Scan for the cell matching the given text and deliver its (x, y) coordinate at center. 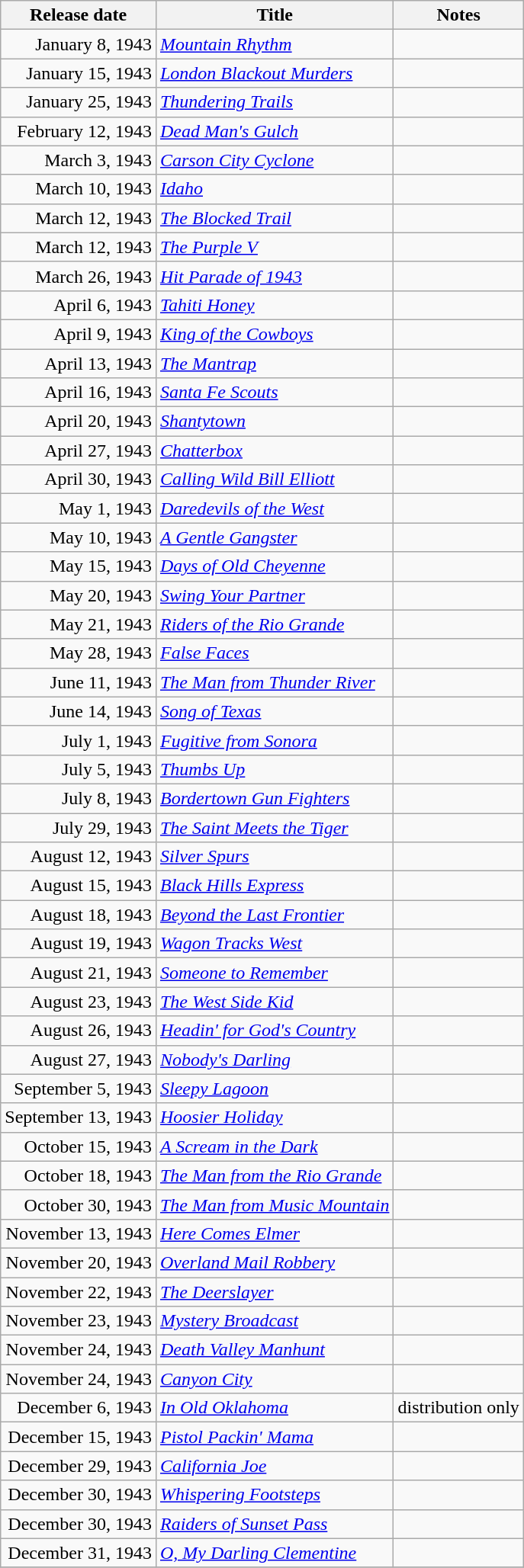
June 14, 1943 (79, 711)
Daredevils of the West (275, 508)
August 19, 1943 (79, 944)
March 3, 1943 (79, 160)
Hit Parade of 1943 (275, 276)
The Man from Thunder River (275, 682)
March 10, 1943 (79, 189)
Raiders of Sunset Pass (275, 1524)
July 29, 1943 (79, 827)
April 27, 1943 (79, 451)
The West Side Kid (275, 1002)
May 1, 1943 (79, 508)
Song of Texas (275, 711)
November 22, 1943 (79, 1292)
Calling Wild Bill Elliott (275, 479)
Thumbs Up (275, 769)
O, My Darling Clementine (275, 1553)
Wagon Tracks West (275, 944)
Days of Old Cheyenne (275, 566)
Swing Your Partner (275, 595)
August 23, 1943 (79, 1002)
The Saint Meets the Tiger (275, 827)
June 11, 1943 (79, 682)
July 8, 1943 (79, 798)
California Joe (275, 1466)
October 18, 1943 (79, 1175)
Mountain Rhythm (275, 44)
Hoosier Holiday (275, 1117)
Dead Man's Gulch (275, 131)
February 12, 1943 (79, 131)
May 21, 1943 (79, 624)
Carson City Cyclone (275, 160)
September 5, 1943 (79, 1089)
The Man from Music Mountain (275, 1204)
Title (275, 15)
Someone to Remember (275, 973)
December 29, 1943 (79, 1466)
Canyon City (275, 1379)
Idaho (275, 189)
Thundering Trails (275, 102)
Headin' for God's Country (275, 1031)
Beyond the Last Frontier (275, 915)
September 13, 1943 (79, 1117)
Santa Fe Scouts (275, 393)
King of the Cowboys (275, 334)
The Mantrap (275, 364)
July 1, 1943 (79, 740)
Black Hills Express (275, 886)
Bordertown Gun Fighters (275, 798)
Death Valley Manhunt (275, 1350)
November 23, 1943 (79, 1321)
A Scream in the Dark (275, 1146)
November 13, 1943 (79, 1233)
December 6, 1943 (79, 1408)
Whispering Footsteps (275, 1495)
October 30, 1943 (79, 1204)
May 15, 1943 (79, 566)
August 21, 1943 (79, 973)
Mystery Broadcast (275, 1321)
March 26, 1943 (79, 276)
April 16, 1943 (79, 393)
Riders of the Rio Grande (275, 624)
August 18, 1943 (79, 915)
August 26, 1943 (79, 1031)
Fugitive from Sonora (275, 740)
July 5, 1943 (79, 769)
August 12, 1943 (79, 857)
London Blackout Murders (275, 73)
Notes (458, 15)
May 28, 1943 (79, 653)
Nobody's Darling (275, 1060)
November 20, 1943 (79, 1262)
April 9, 1943 (79, 334)
The Man from the Rio Grande (275, 1175)
Shantytown (275, 422)
May 20, 1943 (79, 595)
Pistol Packin' Mama (275, 1437)
Here Comes Elmer (275, 1233)
April 6, 1943 (79, 305)
distribution only (458, 1408)
The Deerslayer (275, 1292)
Silver Spurs (275, 857)
December 15, 1943 (79, 1437)
April 30, 1943 (79, 479)
The Purple V (275, 247)
December 31, 1943 (79, 1553)
Release date (79, 15)
April 13, 1943 (79, 364)
The Blocked Trail (275, 218)
Tahiti Honey (275, 305)
August 15, 1943 (79, 886)
Overland Mail Robbery (275, 1262)
May 10, 1943 (79, 537)
A Gentle Gangster (275, 537)
August 27, 1943 (79, 1060)
October 15, 1943 (79, 1146)
False Faces (275, 653)
Chatterbox (275, 451)
In Old Oklahoma (275, 1408)
Sleepy Lagoon (275, 1089)
January 8, 1943 (79, 44)
January 25, 1943 (79, 102)
April 20, 1943 (79, 422)
January 15, 1943 (79, 73)
